Return the (x, y) coordinate for the center point of the cell that contains the specified text.  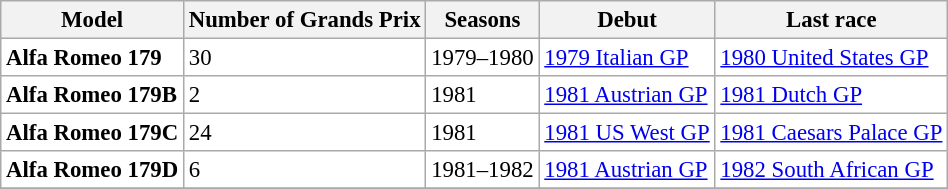
Alfa Romeo 179C (92, 133)
2 (304, 95)
Alfa Romeo 179 (92, 58)
6 (304, 170)
1979–1980 (482, 58)
1981 Caesars Palace GP (832, 133)
Alfa Romeo 179B (92, 95)
1981 US West GP (627, 133)
24 (304, 133)
Seasons (482, 20)
1979 Italian GP (627, 58)
1981 Dutch GP (832, 95)
Alfa Romeo 179D (92, 170)
Model (92, 20)
1980 United States GP (832, 58)
Number of Grands Prix (304, 20)
30 (304, 58)
Last race (832, 20)
1981–1982 (482, 170)
1982 South African GP (832, 170)
Debut (627, 20)
